Extract the (X, Y) coordinate from the center of the cell holding the provided text.  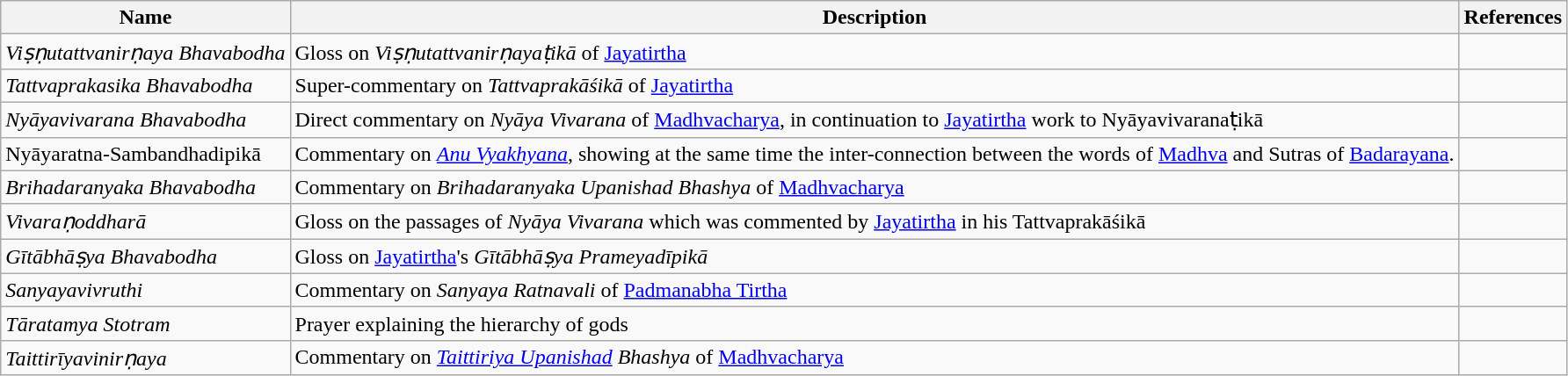
Vivaraṇoddharā (146, 221)
Gloss on the passages of Nyāya Vivarana which was commented by Jayatirtha in his Tattvaprakāśikā (875, 221)
Nyāyaratna-Sambandhadipikā (146, 154)
Commentary on Sanyaya Ratnavali of Padmanabha Tirtha (875, 290)
Commentary on Taittiriya Upanishad Bhashya of Madhvacharya (875, 358)
Super-commentary on Tattvaprakāśikā of Jayatirtha (875, 85)
Gītābhāṣya Bhavabodha (146, 257)
Tāratamya Stotram (146, 323)
Tattvaprakasika Bhavabodha (146, 85)
Direct commentary on Nyāya Vivarana of Madhvacharya, in continuation to Jayatirtha work to Nyāyavivaranaṭikā (875, 119)
Description (875, 18)
Gloss on Jayatirtha's Gītābhāṣya Prameyadīpikā (875, 257)
Name (146, 18)
Sanyayavivruthi (146, 290)
Viṣṇutattvanirṇaya Bhavabodha (146, 52)
Commentary on Anu Vyakhyana, showing at the same time the inter-connection between the words of Madhva and Sutras of Badarayana. (875, 154)
Gloss on Viṣṇutattvanirṇayaṭikā of Jayatirtha (875, 52)
References (1514, 18)
Brihadaranyaka Bhavabodha (146, 187)
Nyāyavivarana Bhavabodha (146, 119)
Commentary on Brihadaranyaka Upanishad Bhashya of Madhvacharya (875, 187)
Prayer explaining the hierarchy of gods (875, 323)
Taittirīyavinirṇaya (146, 358)
